From the cell containing the given text, extract its center point as [x, y] coordinate. 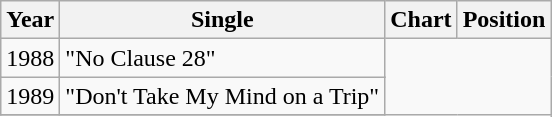
Single [222, 20]
Year [30, 20]
Chart [421, 20]
1988 [30, 58]
"Don't Take My Mind on a Trip" [222, 96]
1989 [30, 96]
Position [504, 20]
"No Clause 28" [222, 58]
